Return [X, Y] of the center of cell containing provided text 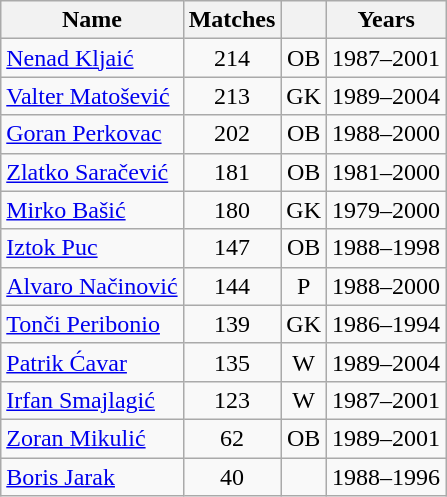
1988–1998 [386, 248]
181 [232, 172]
144 [232, 286]
214 [232, 58]
Boris Jarak [92, 477]
Valter Matošević [92, 96]
123 [232, 400]
Iztok Puc [92, 248]
135 [232, 362]
139 [232, 324]
Zoran Mikulić [92, 438]
Alvaro Načinović [92, 286]
Nenad Kljaić [92, 58]
Matches [232, 20]
Mirko Bašić [92, 210]
1979–2000 [386, 210]
Goran Perkovac [92, 134]
147 [232, 248]
202 [232, 134]
Patrik Ćavar [92, 362]
1989–2001 [386, 438]
Irfan Smajlagić [92, 400]
Years [386, 20]
1988–1996 [386, 477]
213 [232, 96]
Zlatko Saračević [92, 172]
40 [232, 477]
62 [232, 438]
Tonči Peribonio [92, 324]
Name [92, 20]
180 [232, 210]
P [304, 286]
1986–1994 [386, 324]
1981–2000 [386, 172]
